Locate the cell with the specified text and output its [x, y] center coordinate. 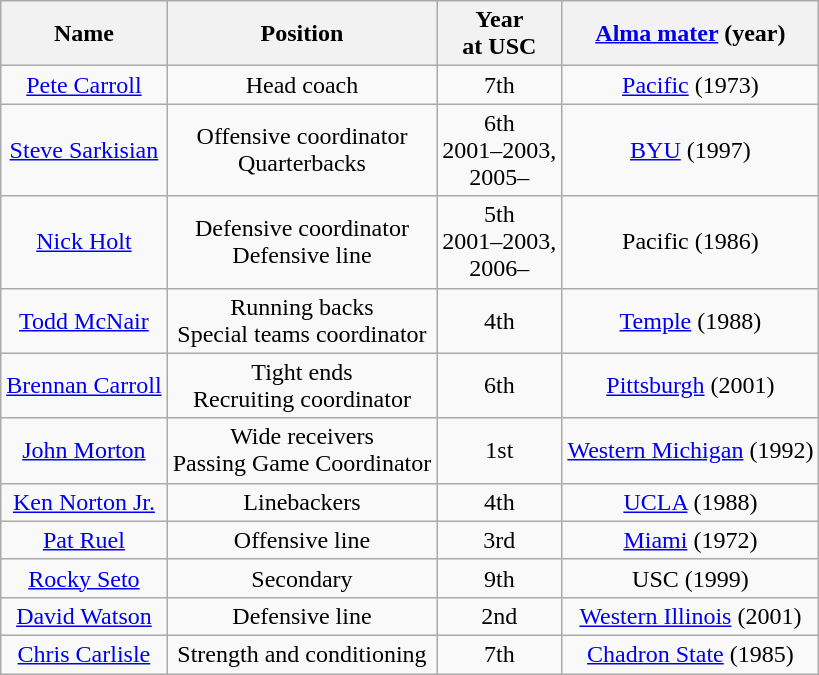
Secondary [302, 578]
Wide receiversPassing Game Coordinator [302, 450]
Pat Ruel [84, 540]
BYU (1997) [690, 150]
Steve Sarkisian [84, 150]
9th [500, 578]
Temple (1988) [690, 320]
Todd McNair [84, 320]
1st [500, 450]
Rocky Seto [84, 578]
Pacific (1986) [690, 242]
Tight endsRecruiting coordinator [302, 386]
3rd [500, 540]
David Watson [84, 616]
Strength and conditioning [302, 654]
Offensive line [302, 540]
UCLA (1988) [690, 502]
John Morton [84, 450]
Pittsburgh (2001) [690, 386]
Head coach [302, 85]
6th2001–2003,2005– [500, 150]
Defensive line [302, 616]
Miami (1972) [690, 540]
2nd [500, 616]
Running backsSpecial teams coordinator [302, 320]
USC (1999) [690, 578]
Chris Carlisle [84, 654]
Yearat USC [500, 34]
Western Illinois (2001) [690, 616]
Alma mater (year) [690, 34]
Ken Norton Jr. [84, 502]
Defensive coordinatorDefensive line [302, 242]
Linebackers [302, 502]
Nick Holt [84, 242]
6th [500, 386]
Western Michigan (1992) [690, 450]
Pacific (1973) [690, 85]
Name [84, 34]
Chadron State (1985) [690, 654]
Brennan Carroll [84, 386]
Pete Carroll [84, 85]
5th2001–2003,2006– [500, 242]
Offensive coordinatorQuarterbacks [302, 150]
Position [302, 34]
